Search for the cell housing the specified text and yield its (X, Y) center coordinate. 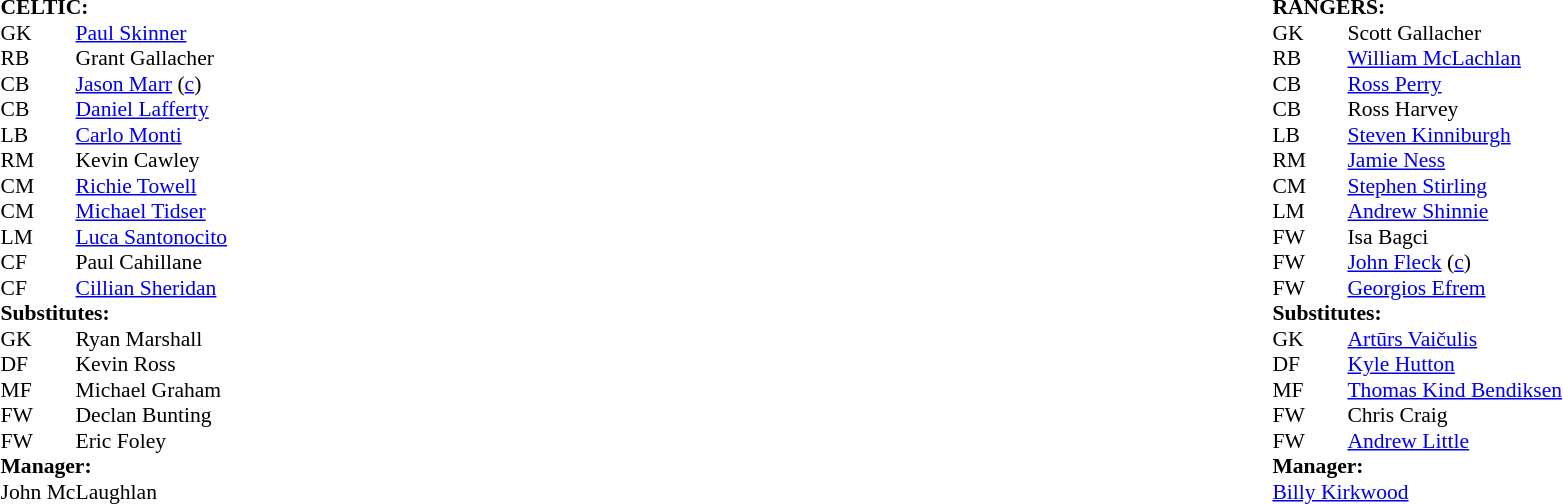
Jamie Ness (1454, 161)
Andrew Little (1454, 441)
Kevin Ross (152, 365)
Stephen Stirling (1454, 186)
Michael Tidser (152, 211)
Luca Santonocito (152, 237)
Isa Bagci (1454, 237)
Cillian Sheridan (152, 288)
John Fleck (c) (1454, 263)
Georgios Efrem (1454, 288)
Ryan Marshall (152, 339)
Ross Perry (1454, 84)
William McLachlan (1454, 59)
Richie Towell (152, 186)
Declan Bunting (152, 415)
Paul Cahillane (152, 263)
Andrew Shinnie (1454, 211)
Eric Foley (152, 441)
Grant Gallacher (152, 59)
Carlo Monti (152, 135)
Jason Marr (c) (152, 84)
Artūrs Vaičulis (1454, 339)
Paul Skinner (152, 33)
Scott Gallacher (1454, 33)
Steven Kinniburgh (1454, 135)
Michael Graham (152, 390)
Kevin Cawley (152, 161)
Thomas Kind Bendiksen (1454, 390)
Ross Harvey (1454, 109)
Kyle Hutton (1454, 365)
Chris Craig (1454, 415)
Daniel Lafferty (152, 109)
